Determine the [X, Y] coordinate at the center of the cell enclosing the given text.  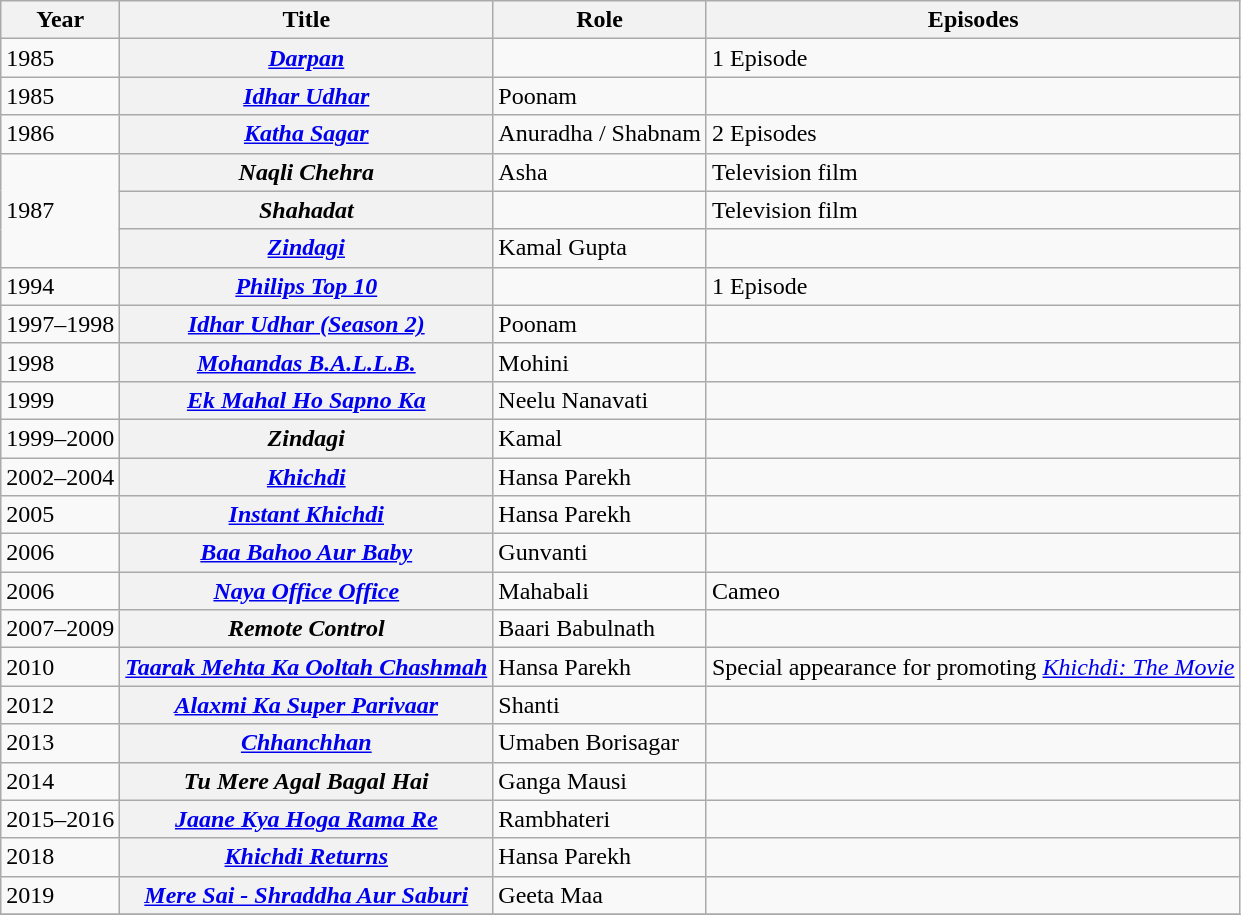
Anuradha / Shabnam [600, 134]
Shahadat [306, 210]
2013 [60, 743]
2012 [60, 705]
Jaane Kya Hoga Rama Re [306, 819]
Kamal Gupta [600, 248]
Mohandas B.A.L.L.B. [306, 362]
Taarak Mehta Ka Ooltah Chashmah [306, 667]
Instant Khichdi [306, 515]
2019 [60, 895]
Ek Mahal Ho Sapno Ka [306, 400]
1987 [60, 210]
Rambhateri [600, 819]
Philips Top 10 [306, 286]
1986 [60, 134]
1998 [60, 362]
2010 [60, 667]
Asha [600, 172]
Baari Babulnath [600, 629]
Naqli Chehra [306, 172]
Cameo [973, 591]
2002–2004 [60, 477]
Chhanchhan [306, 743]
2007–2009 [60, 629]
2005 [60, 515]
Mahabali [600, 591]
Title [306, 20]
Geeta Maa [600, 895]
Episodes [973, 20]
2 Episodes [973, 134]
Role [600, 20]
Idhar Udhar (Season 2) [306, 324]
Darpan [306, 58]
Gunvanti [600, 553]
Year [60, 20]
2015–2016 [60, 819]
Mohini [600, 362]
Katha Sagar [306, 134]
1997–1998 [60, 324]
1999 [60, 400]
Tu Mere Agal Bagal Hai [306, 781]
Naya Office Office [306, 591]
2014 [60, 781]
Alaxmi Ka Super Parivaar [306, 705]
Ganga Mausi [600, 781]
Special appearance for promoting Khichdi: The Movie [973, 667]
1994 [60, 286]
Umaben Borisagar [600, 743]
Remote Control [306, 629]
1999–2000 [60, 438]
2018 [60, 857]
Kamal [600, 438]
Baa Bahoo Aur Baby [306, 553]
Khichdi Returns [306, 857]
Idhar Udhar [306, 96]
Mere Sai - Shraddha Aur Saburi [306, 895]
Khichdi [306, 477]
Shanti [600, 705]
Neelu Nanavati [600, 400]
